For the text-containing cell, return its midpoint in [x, y] coordinate format. 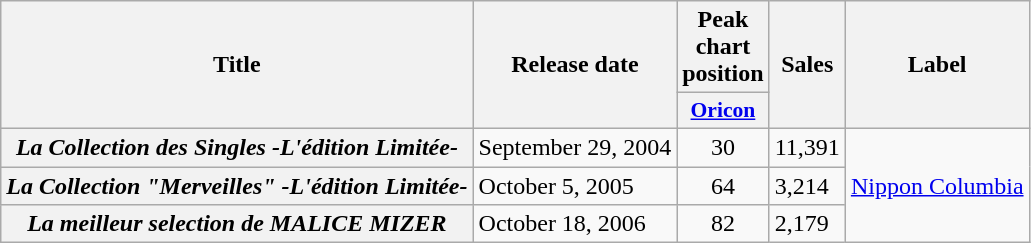
64 [723, 185]
La Collection "Merveilles" -L'édition Limitée- [237, 185]
October 5, 2005 [575, 185]
11,391 [807, 147]
Oricon [723, 111]
Peak chart position [723, 47]
3,214 [807, 185]
30 [723, 147]
82 [723, 224]
Label [937, 65]
Release date [575, 65]
Title [237, 65]
Nippon Columbia [937, 185]
La meilleur selection de MALICE MIZER [237, 224]
La Collection des Singles -L'édition Limitée- [237, 147]
September 29, 2004 [575, 147]
2,179 [807, 224]
October 18, 2006 [575, 224]
Sales [807, 65]
